Scan for the cell matching the given text and deliver its [X, Y] coordinate at center. 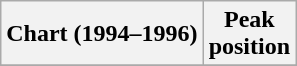
Peak position [249, 34]
Chart (1994–1996) [102, 34]
